Output the (x, y) coordinate of the center of the cell containing the given text.  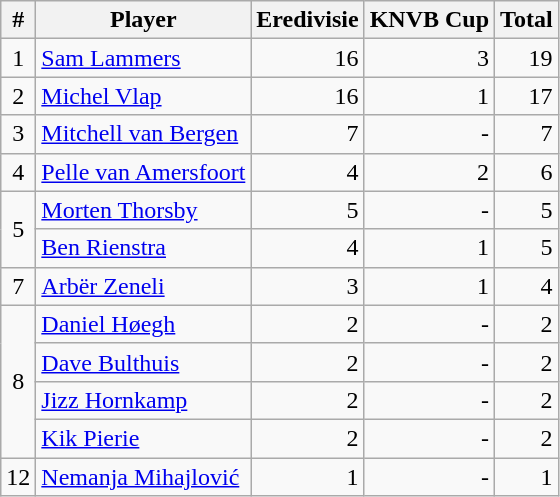
6 (527, 172)
Total (527, 20)
Sam Lammers (144, 58)
Pelle van Amersfoort (144, 172)
8 (18, 381)
Michel Vlap (144, 96)
KNVB Cup (429, 20)
12 (18, 477)
Arbër Zeneli (144, 286)
Player (144, 20)
Nemanja Mihajlović (144, 477)
19 (527, 58)
Daniel Høegh (144, 324)
17 (527, 96)
Mitchell van Bergen (144, 134)
Kik Pierie (144, 438)
Dave Bulthuis (144, 362)
Ben Rienstra (144, 248)
# (18, 20)
Jizz Hornkamp (144, 400)
Eredivisie (308, 20)
Morten Thorsby (144, 210)
